Determine the (x, y) coordinate at the center of the cell enclosing the given text.  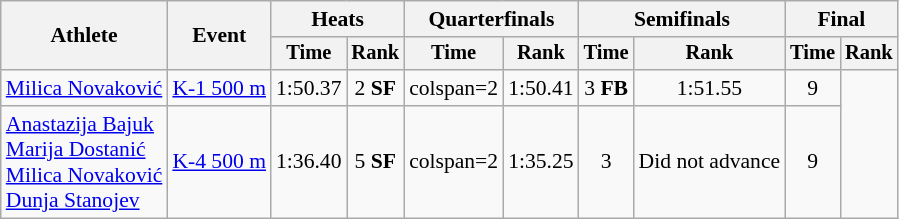
5 SF (375, 162)
Heats (338, 19)
Did not advance (710, 162)
1:50.41 (540, 88)
Semifinals (682, 19)
Quarterfinals (492, 19)
Athlete (84, 36)
3 FB (606, 88)
K-4 500 m (219, 162)
Anastazija BajukMarija DostanićMilica NovakovićDunja Stanojev (84, 162)
Event (219, 36)
1:51.55 (710, 88)
3 (606, 162)
1:36.40 (308, 162)
Final (841, 19)
Milica Novaković (84, 88)
K-1 500 m (219, 88)
1:50.37 (308, 88)
1:35.25 (540, 162)
2 SF (375, 88)
